Return the [x, y] coordinate for the center point of the cell that contains the specified text.  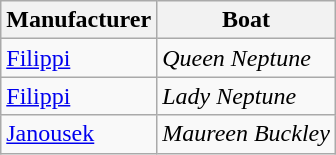
Lady Neptune [246, 96]
Janousek [79, 134]
Queen Neptune [246, 58]
Maureen Buckley [246, 134]
Boat [246, 20]
Manufacturer [79, 20]
